Return the (X, Y) coordinate for the center point of the cell that contains the specified text.  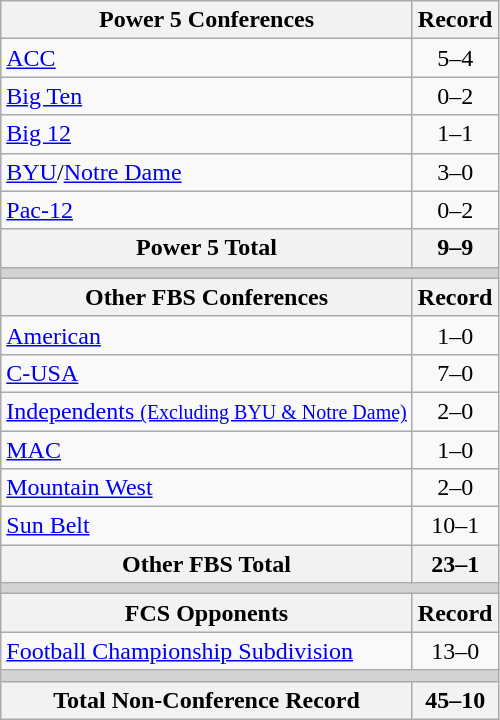
Other FBS Total (207, 564)
C-USA (207, 373)
1–1 (455, 134)
7–0 (455, 373)
10–1 (455, 526)
23–1 (455, 564)
MAC (207, 449)
3–0 (455, 172)
9–9 (455, 248)
Other FBS Conferences (207, 297)
ACC (207, 58)
BYU/Notre Dame (207, 172)
Total Non-Conference Record (207, 700)
Sun Belt (207, 526)
Big 12 (207, 134)
Pac-12 (207, 210)
Football Championship Subdivision (207, 651)
FCS Opponents (207, 613)
Big Ten (207, 96)
5–4 (455, 58)
Power 5 Conferences (207, 20)
Power 5 Total (207, 248)
Independents (Excluding BYU & Notre Dame) (207, 411)
American (207, 335)
45–10 (455, 700)
Mountain West (207, 488)
13–0 (455, 651)
